For the text-containing cell, return its midpoint in (x, y) coordinate format. 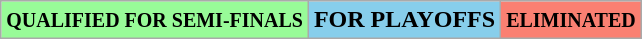
QUALIFIED FOR SEMI-FINALS (155, 20)
ELIMINATED (572, 20)
FOR PLAYOFFS (404, 20)
